Extract the [X, Y] coordinate from the center of the cell holding the provided text.  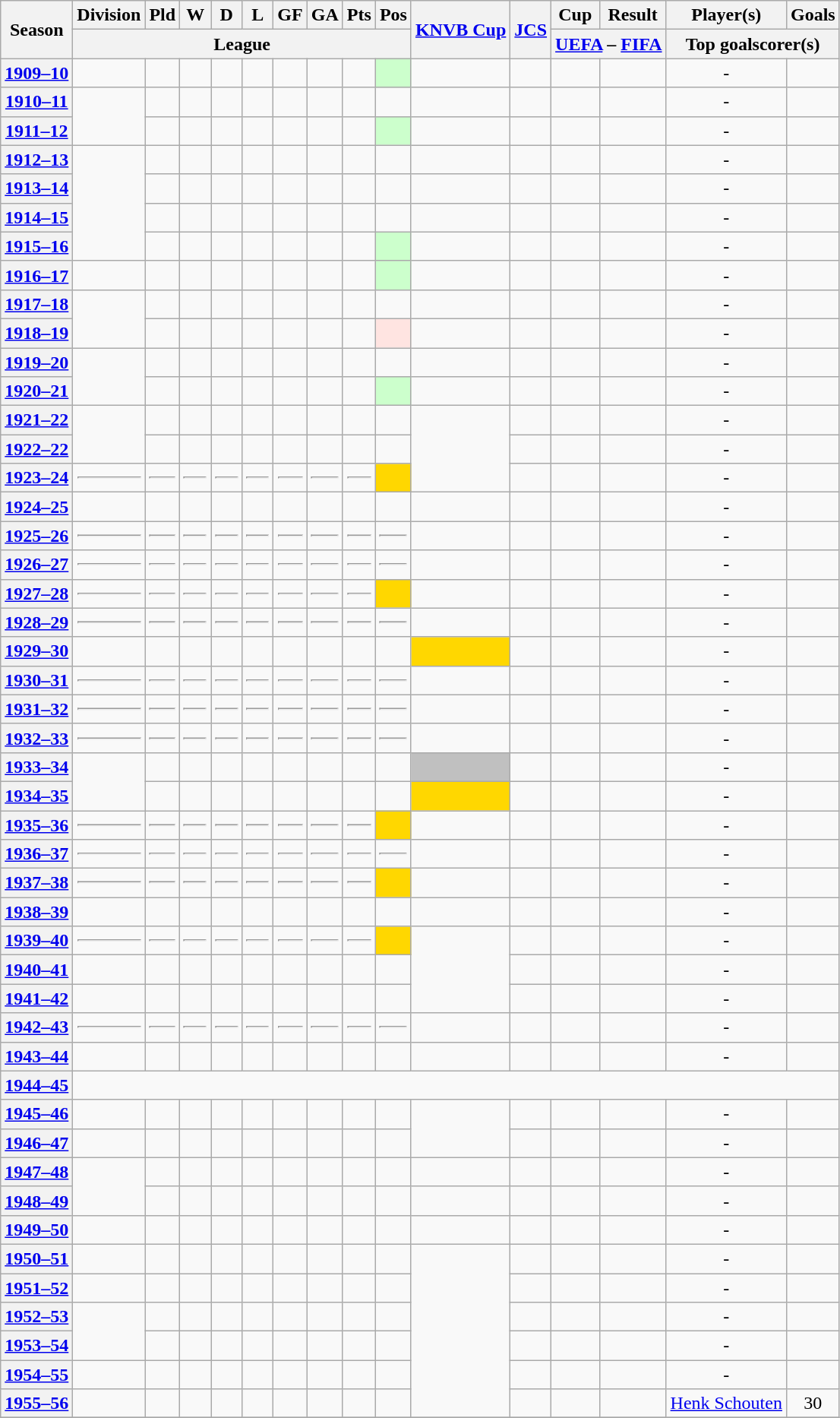
1927–28 [36, 593]
KNVB Cup [460, 30]
1944–45 [36, 1085]
1909–10 [36, 73]
1930–31 [36, 680]
1916–17 [36, 275]
1954–55 [36, 1375]
1926–27 [36, 565]
JCS [531, 30]
1939–40 [36, 941]
1912–13 [36, 160]
Season [36, 30]
1933–34 [36, 767]
1911–12 [36, 131]
Player(s) [726, 15]
1953–54 [36, 1346]
1949–50 [36, 1230]
1947–48 [36, 1172]
1938–39 [36, 912]
GF [290, 15]
GA [325, 15]
1928–29 [36, 622]
1934–35 [36, 796]
1941–42 [36, 999]
1945–46 [36, 1114]
1932–33 [36, 738]
1918–19 [36, 333]
1935–36 [36, 825]
1951–52 [36, 1288]
1937–38 [36, 883]
1917–18 [36, 304]
1946–47 [36, 1143]
1925–26 [36, 536]
1943–44 [36, 1056]
1955–56 [36, 1404]
1942–43 [36, 1027]
D [226, 15]
1914–15 [36, 217]
Cup [576, 15]
1929–30 [36, 651]
Result [633, 15]
1948–49 [36, 1201]
Henk Schouten [726, 1404]
Top goalscorer(s) [753, 44]
1921–22 [36, 420]
W [196, 15]
1952–53 [36, 1317]
30 [813, 1404]
Pld [163, 15]
1922–22 [36, 449]
Pos [393, 15]
1940–41 [36, 970]
1919–20 [36, 362]
Goals [813, 15]
1915–16 [36, 246]
1936–37 [36, 854]
1924–25 [36, 507]
1950–51 [36, 1258]
L [258, 15]
1910–11 [36, 102]
Division [109, 15]
Pts [358, 15]
1913–14 [36, 188]
League [242, 44]
1931–32 [36, 709]
1923–24 [36, 478]
UEFA – FIFA [609, 44]
1920–21 [36, 391]
